Extract the [X, Y] coordinate from the center of the cell holding the provided text.  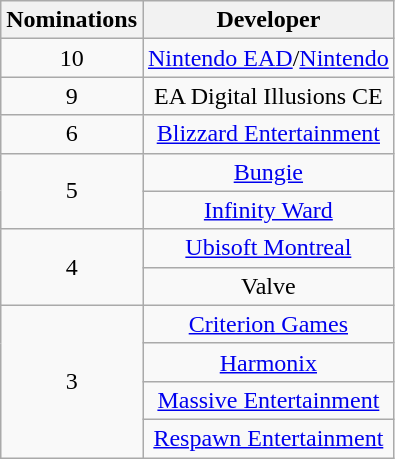
10 [72, 58]
Blizzard Entertainment [268, 134]
Criterion Games [268, 324]
4 [72, 267]
Nominations [72, 20]
Ubisoft Montreal [268, 248]
5 [72, 191]
3 [72, 381]
Valve [268, 286]
Massive Entertainment [268, 400]
Developer [268, 20]
Harmonix [268, 362]
9 [72, 96]
Bungie [268, 172]
Respawn Entertainment [268, 438]
6 [72, 134]
EA Digital Illusions CE [268, 96]
Nintendo EAD/Nintendo [268, 58]
Infinity Ward [268, 210]
